Identify which cell holds the provided text, then report its [x, y] central coordinate. 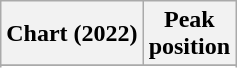
Peakposition [189, 34]
Chart (2022) [72, 34]
